Locate the cell with the specified text and output its (x, y) center coordinate. 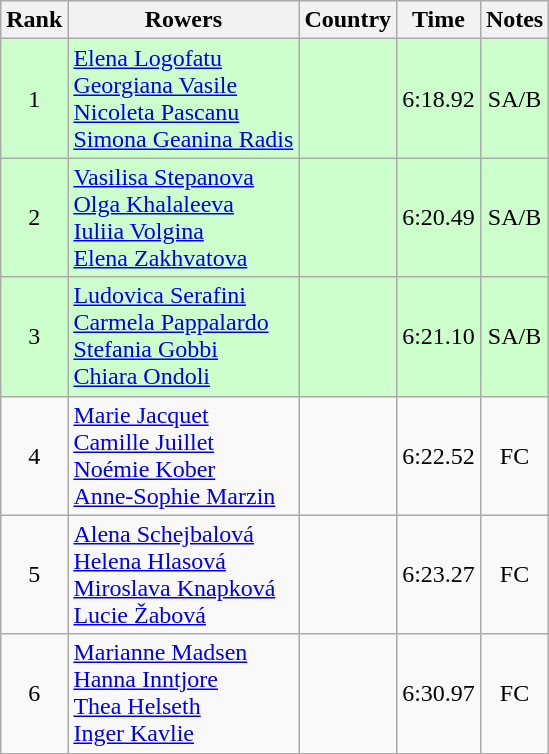
6:30.97 (439, 694)
Elena LogofatuGeorgiana VasileNicoleta PascanuSimona Geanina Radis (184, 98)
6:22.52 (439, 456)
6:18.92 (439, 98)
4 (34, 456)
6:20.49 (439, 218)
Notes (514, 20)
Rank (34, 20)
Alena SchejbalováHelena HlasováMiroslava KnapkováLucie Žabová (184, 574)
6:23.27 (439, 574)
5 (34, 574)
Time (439, 20)
Ludovica SerafiniCarmela PappalardoStefania GobbiChiara Ondoli (184, 336)
3 (34, 336)
6 (34, 694)
Vasilisa StepanovaOlga KhalaleevaIuliia VolginaElena Zakhvatova (184, 218)
2 (34, 218)
Marianne MadsenHanna InntjoreThea HelsethInger Kavlie (184, 694)
Marie JacquetCamille JuilletNoémie KoberAnne-Sophie Marzin (184, 456)
Rowers (184, 20)
Country (348, 20)
6:21.10 (439, 336)
1 (34, 98)
